For the text-containing cell, return its midpoint in (X, Y) coordinate format. 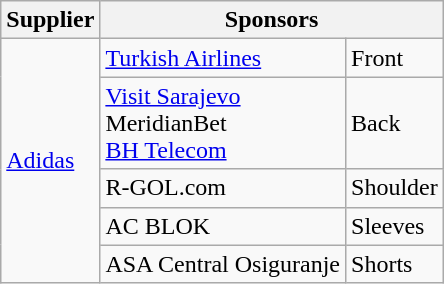
Sleeves (395, 226)
ASA Central Osiguranje (223, 264)
R-GOL.com (223, 188)
Back (395, 123)
Adidas (50, 161)
Visit Sarajevo MeridianBet BH Telecom (223, 123)
Front (395, 58)
Shoulder (395, 188)
AC BLOK (223, 226)
Sponsors (272, 20)
Shorts (395, 264)
Supplier (50, 20)
Turkish Airlines (223, 58)
